Provide the [X, Y] coordinate of the cell's center where the given text is located.  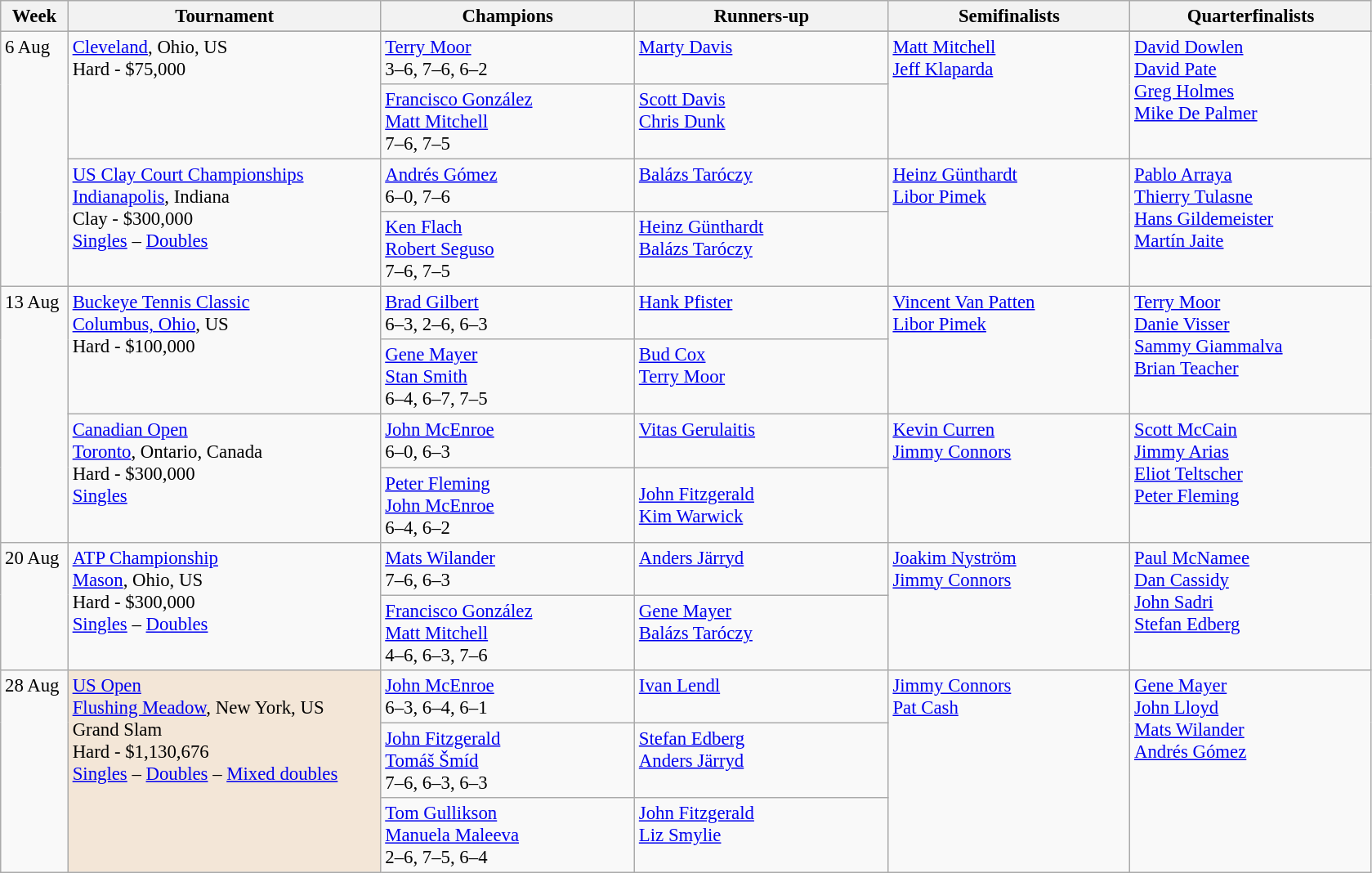
Vitas Gerulaitis [762, 441]
John McEnroe 6–0, 6–3 [508, 441]
Tom Gullikson Manuela Maleeva 2–6, 7–5, 6–4 [508, 835]
Andrés Gómez 6–0, 7–6 [508, 186]
Gene Mayer John Lloyd Mats Wilander Andrés Gómez [1251, 771]
28 Aug [34, 771]
John Fitzgerald Kim Warwick [762, 505]
Marty Davis [762, 59]
Brad Gilbert 6–3, 2–6, 6–3 [508, 314]
Joakim Nyström Jimmy Connors [1009, 606]
Heinz Günthardt Libor Pimek [1009, 223]
Hank Pfister [762, 314]
Paul McNamee Dan Cassidy John Sadri Stefan Edberg [1251, 606]
Tournament [224, 16]
John Fitzgerald Tomáš Šmíd 7–6, 6–3, 6–3 [508, 760]
Gene Mayer Stan Smith 6–4, 6–7, 7–5 [508, 378]
Canadian Open Toronto, Ontario, Canada Hard - $300,000 Singles [224, 478]
Runners-up [762, 16]
John Fitzgerald Liz Smylie [762, 835]
Francisco González Matt Mitchell 7–6, 7–5 [508, 122]
Heinz Günthardt Balázs Taróczy [762, 249]
Terry Moor Danie Visser Sammy Giammalva Brian Teacher [1251, 351]
David Dowlen David Pate Greg Holmes Mike De Palmer [1251, 96]
US Open Flushing Meadow, New York, US Grand Slam Hard - $1,130,676 Singles – Doubles – Mixed doubles [224, 771]
Balázs Taróczy [762, 186]
Ken Flach Robert Seguso 7–6, 7–5 [508, 249]
Buckeye Tennis Classic Columbus, Ohio, US Hard - $100,000 [224, 351]
Kevin Curren Jimmy Connors [1009, 478]
John McEnroe 6–3, 6–4, 6–1 [508, 696]
Francisco González Matt Mitchell 4–6, 6–3, 7–6 [508, 633]
Mats Wilander 7–6, 6–3 [508, 569]
20 Aug [34, 606]
Semifinalists [1009, 16]
Anders Järryd [762, 569]
Vincent Van Patten Libor Pimek [1009, 351]
Pablo Arraya Thierry Tulasne Hans Gildemeister Martín Jaite [1251, 223]
Scott McCain Jimmy Arias Eliot Teltscher Peter Fleming [1251, 478]
Quarterfinalists [1251, 16]
Champions [508, 16]
ATP Championship Mason, Ohio, US Hard - $300,000 Singles – Doubles [224, 606]
Peter Fleming John McEnroe 6–4, 6–2 [508, 505]
Week [34, 16]
Matt Mitchell Jeff Klaparda [1009, 96]
Ivan Lendl [762, 696]
Cleveland, Ohio, US Hard - $75,000 [224, 96]
Scott Davis Chris Dunk [762, 122]
6 Aug [34, 159]
Stefan Edberg Anders Järryd [762, 760]
US Clay Court Championships Indianapolis, Indiana Clay - $300,000 Singles – Doubles [224, 223]
Bud Cox Terry Moor [762, 378]
Terry Moor 3–6, 7–6, 6–2 [508, 59]
Gene Mayer Balázs Taróczy [762, 633]
Jimmy Connors Pat Cash [1009, 771]
13 Aug [34, 414]
